Search for the cell housing the specified text and yield its (x, y) center coordinate. 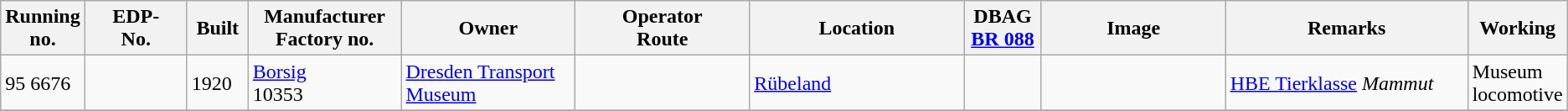
ManufacturerFactory no. (325, 29)
Owner (488, 29)
HBE Tierklasse Mammut (1347, 82)
Dresden Transport Museum (488, 82)
Borsig10353 (325, 82)
Working (1518, 29)
Runningno. (43, 29)
1920 (218, 82)
Built (218, 29)
OperatorRoute (663, 29)
EDP-No. (136, 29)
Rübeland (857, 82)
DBAGBR 088 (1003, 29)
95 6676 (43, 82)
Image (1133, 29)
Remarks (1347, 29)
Museum locomotive (1518, 82)
Location (857, 29)
